Detect which cell encompasses the target text, then output its (x, y) center coordinate. 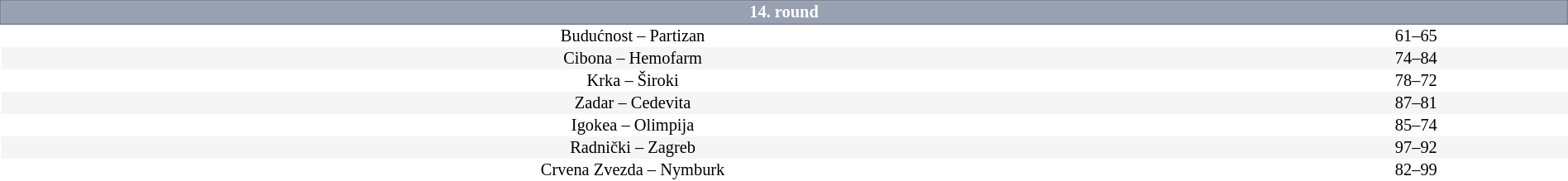
Crvena Zvezda – Nymburk (633, 170)
87–81 (1416, 102)
Radnički – Zagreb (633, 147)
Zadar – Cedevita (633, 102)
85–74 (1416, 126)
14. round (784, 12)
Cibona – Hemofarm (633, 58)
74–84 (1416, 58)
Budućnost – Partizan (633, 36)
78–72 (1416, 81)
Krka – Široki (633, 81)
Igokea – Olimpija (633, 126)
97–92 (1416, 147)
82–99 (1416, 170)
61–65 (1416, 36)
